Find where the given text appears and provide that cell's center as [x, y] coordinate. 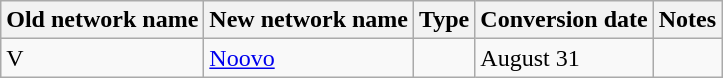
Conversion date [564, 20]
V [102, 58]
Old network name [102, 20]
Noovo [309, 58]
Type [444, 20]
August 31 [564, 58]
New network name [309, 20]
Notes [687, 20]
